Capture the cell that displays the provided text and extract its [X, Y] central coordinate. 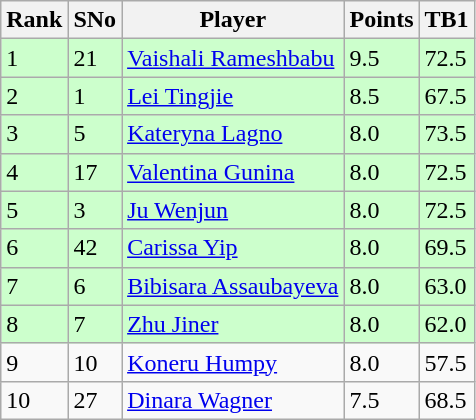
Vaishali Rameshbabu [233, 58]
Carissa Yip [233, 248]
62.0 [446, 324]
8 [34, 324]
2 [34, 96]
27 [95, 400]
Zhu Jiner [233, 324]
Ju Wenjun [233, 210]
63.0 [446, 286]
SNo [95, 20]
69.5 [446, 248]
9 [34, 362]
68.5 [446, 400]
Player [233, 20]
7.5 [382, 400]
73.5 [446, 134]
67.5 [446, 96]
Kateryna Lagno [233, 134]
57.5 [446, 362]
42 [95, 248]
Rank [34, 20]
Points [382, 20]
Dinara Wagner [233, 400]
17 [95, 172]
21 [95, 58]
Lei Tingjie [233, 96]
4 [34, 172]
Koneru Humpy [233, 362]
Bibisara Assaubayeva [233, 286]
9.5 [382, 58]
8.5 [382, 96]
Valentina Gunina [233, 172]
TB1 [446, 20]
